Locate the cell with the specified text and output its [X, Y] center coordinate. 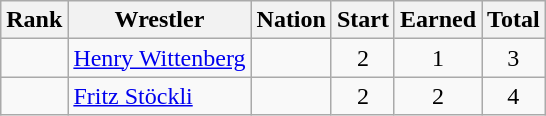
Rank [34, 20]
Total [514, 20]
Henry Wittenberg [160, 58]
4 [514, 96]
1 [438, 58]
Fritz Stöckli [160, 96]
Wrestler [160, 20]
Nation [291, 20]
Earned [438, 20]
Start [362, 20]
3 [514, 58]
